Scan for the cell matching the given text and deliver its [X, Y] coordinate at center. 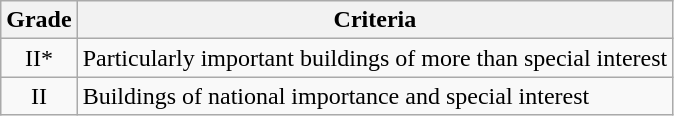
Buildings of national importance and special interest [375, 96]
Particularly important buildings of more than special interest [375, 58]
II* [39, 58]
II [39, 96]
Grade [39, 20]
Criteria [375, 20]
